Identify which cell holds the provided text, then report its [x, y] central coordinate. 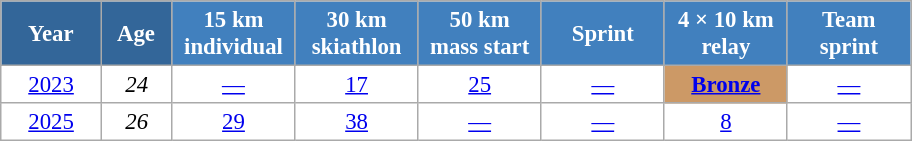
Bronze [726, 85]
8 [726, 122]
4 × 10 km relay [726, 34]
2023 [52, 85]
25 [480, 85]
Team sprint [848, 34]
Age [136, 34]
26 [136, 122]
38 [356, 122]
29 [234, 122]
Sprint [602, 34]
2025 [52, 122]
50 km mass start [480, 34]
15 km individual [234, 34]
30 km skiathlon [356, 34]
17 [356, 85]
24 [136, 85]
Year [52, 34]
